Search for the cell housing the specified text and yield its [X, Y] center coordinate. 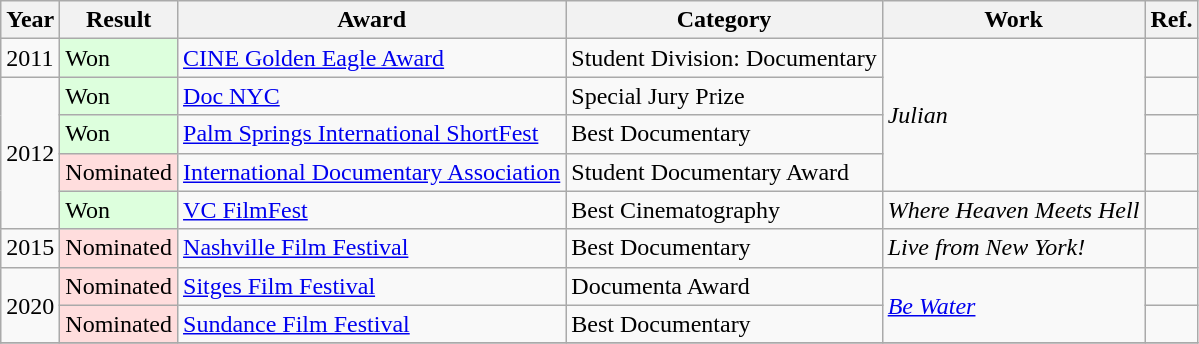
Nashville Film Festival [372, 248]
CINE Golden Eagle Award [372, 58]
Result [119, 20]
Where Heaven Meets Hell [1014, 210]
Special Jury Prize [724, 96]
Student Documentary Award [724, 172]
Ref. [1172, 20]
Work [1014, 20]
Be Water [1014, 305]
Documenta Award [724, 286]
Palm Springs International ShortFest [372, 134]
2020 [30, 305]
Doc NYC [372, 96]
Sitges Film Festival [372, 286]
Julian [1014, 115]
Live from New York! [1014, 248]
Category [724, 20]
2012 [30, 153]
Student Division: Documentary [724, 58]
Year [30, 20]
2015 [30, 248]
VC FilmFest [372, 210]
Award [372, 20]
2011 [30, 58]
Sundance Film Festival [372, 324]
Best Cinematography [724, 210]
International Documentary Association [372, 172]
